From the cell containing the given text, extract its center point as (x, y) coordinate. 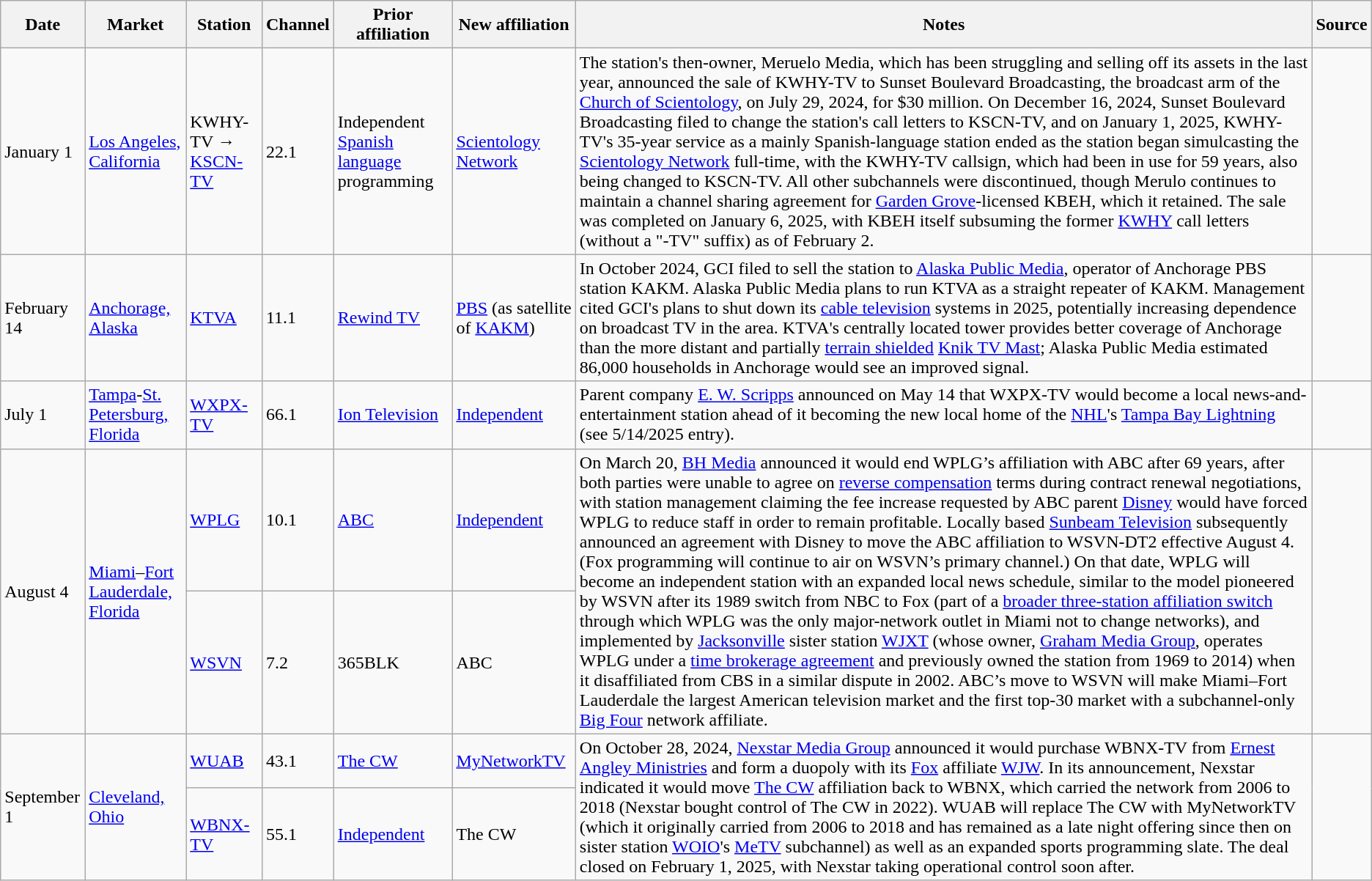
22.1 (298, 151)
Notes (944, 25)
Ion Television (393, 415)
New affiliation (514, 25)
11.1 (298, 318)
September 1 (43, 807)
July 1 (43, 415)
Los Angeles, California (136, 151)
Independent Spanish language programming (393, 151)
KTVA (224, 318)
Tampa-St. Petersburg, Florida (136, 415)
Miami–Fort Lauderdale, Florida (136, 591)
Date (43, 25)
Channel (298, 25)
WSVN (224, 663)
10.1 (298, 520)
WBNX-TV (224, 834)
MyNetworkTV (514, 761)
Rewind TV (393, 318)
Prior affiliation (393, 25)
KWHY-TV → KSCN-TV (224, 151)
Market (136, 25)
7.2 (298, 663)
365BLK (393, 663)
43.1 (298, 761)
Station (224, 25)
January 1 (43, 151)
Source (1341, 25)
Cleveland, Ohio (136, 807)
WPLG (224, 520)
PBS (as satellite of KAKM) (514, 318)
WUAB (224, 761)
August 4 (43, 591)
66.1 (298, 415)
Scientology Network (514, 151)
WXPX-TV (224, 415)
Anchorage, Alaska (136, 318)
55.1 (298, 834)
February 14 (43, 318)
